Capture the cell that displays the provided text and extract its (X, Y) central coordinate. 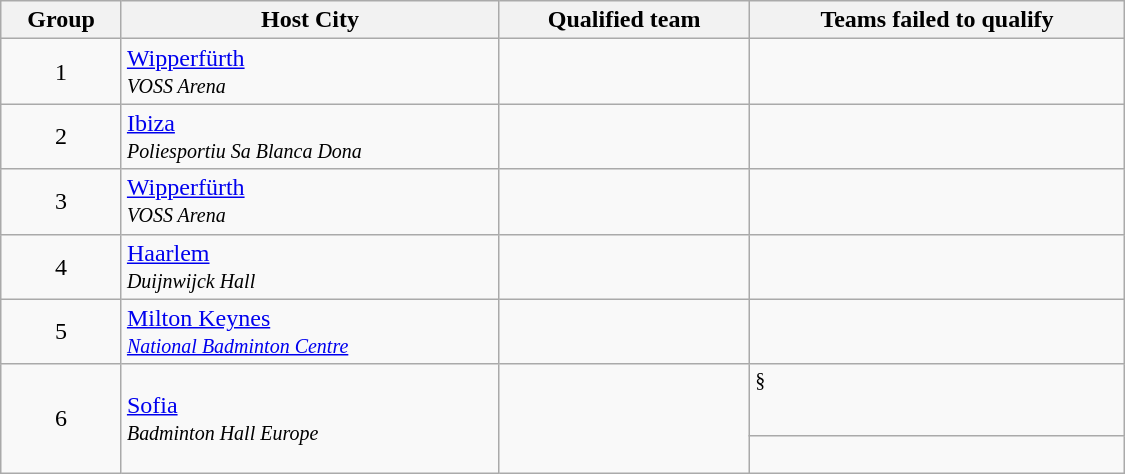
5 (62, 332)
1 (62, 72)
Qualified team (624, 20)
Host City (310, 20)
Teams failed to qualify (938, 20)
IbizaPoliesportiu Sa Blanca Dona (310, 136)
3 (62, 202)
Milton KeynesNational Badminton Centre (310, 332)
HaarlemDuijnwijck Hall (310, 266)
SofiaBadminton Hall Europe (310, 419)
Group (62, 20)
4 (62, 266)
6 (62, 419)
2 (62, 136)
§ (938, 400)
